Locate the cell with the specified text and output its (X, Y) center coordinate. 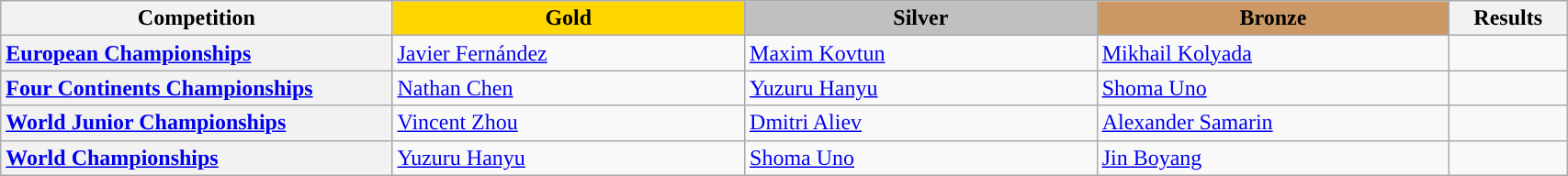
Mikhail Kolyada (1273, 53)
Maxim Kovtun (921, 53)
World Championships (197, 158)
Nathan Chen (569, 88)
Results (1508, 18)
Jin Boyang (1273, 158)
Bronze (1273, 18)
Javier Fernández (569, 53)
Dmitri Aliev (921, 123)
Four Continents Championships (197, 88)
Competition (197, 18)
Alexander Samarin (1273, 123)
Silver (921, 18)
Vincent Zhou (569, 123)
Gold (569, 18)
World Junior Championships (197, 123)
European Championships (197, 53)
